Return [x, y] of the center of cell containing provided text 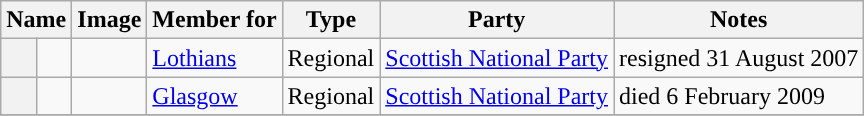
died 6 February 2009 [739, 96]
Glasgow [214, 96]
Type [331, 20]
Image [110, 20]
Name [36, 20]
Lothians [214, 58]
resigned 31 August 2007 [739, 58]
Notes [739, 20]
Member for [214, 20]
Party [497, 20]
